Capture the cell that displays the provided text and extract its (x, y) central coordinate. 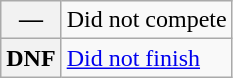
— (31, 20)
Did not finish (146, 58)
Did not compete (146, 20)
DNF (31, 58)
